Provide the (x, y) coordinate of the cell's center where the given text is located.  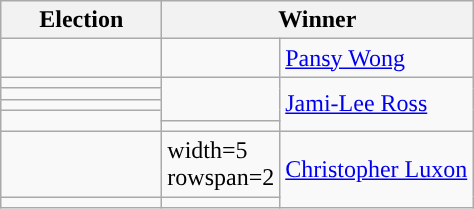
Jami-Lee Ross (376, 104)
width=5 rowspan=2 (221, 164)
Pansy Wong (376, 58)
Winner (318, 20)
Election (82, 20)
Christopher Luxon (376, 169)
